Return the (X, Y) coordinate for the center point of the cell that contains the specified text.  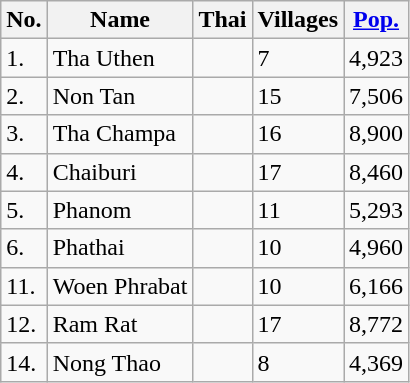
Thai (222, 20)
8 (298, 362)
16 (298, 134)
11 (298, 210)
6. (24, 248)
2. (24, 96)
15 (298, 96)
4,960 (376, 248)
8,900 (376, 134)
No. (24, 20)
4. (24, 172)
7,506 (376, 96)
Woen Phrabat (120, 286)
12. (24, 324)
8,772 (376, 324)
3. (24, 134)
Non Tan (120, 96)
Phanom (120, 210)
5. (24, 210)
5,293 (376, 210)
Chaiburi (120, 172)
6,166 (376, 286)
8,460 (376, 172)
Ram Rat (120, 324)
Nong Thao (120, 362)
11. (24, 286)
Name (120, 20)
Villages (298, 20)
1. (24, 58)
Tha Champa (120, 134)
4,369 (376, 362)
7 (298, 58)
Pop. (376, 20)
4,923 (376, 58)
Tha Uthen (120, 58)
14. (24, 362)
Phathai (120, 248)
